Detect which cell encompasses the target text, then output its [X, Y] center coordinate. 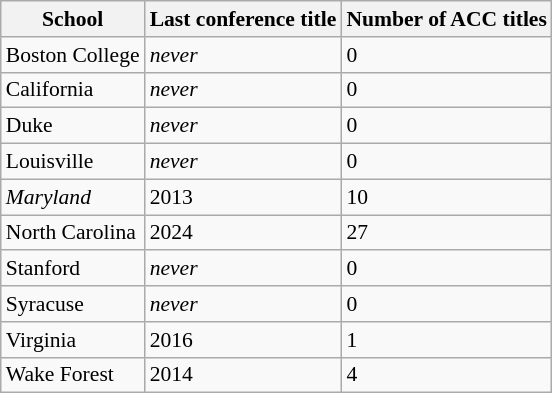
School [73, 19]
4 [446, 375]
1 [446, 340]
Last conference title [244, 19]
California [73, 90]
27 [446, 233]
North Carolina [73, 233]
Stanford [73, 269]
Syracuse [73, 304]
2013 [244, 197]
Wake Forest [73, 375]
2014 [244, 375]
Maryland [73, 197]
Virginia [73, 340]
Duke [73, 126]
Number of ACC titles [446, 19]
Louisville [73, 162]
2024 [244, 233]
Boston College [73, 55]
2016 [244, 340]
10 [446, 197]
